Output the [X, Y] coordinate of the center of the cell containing the given text.  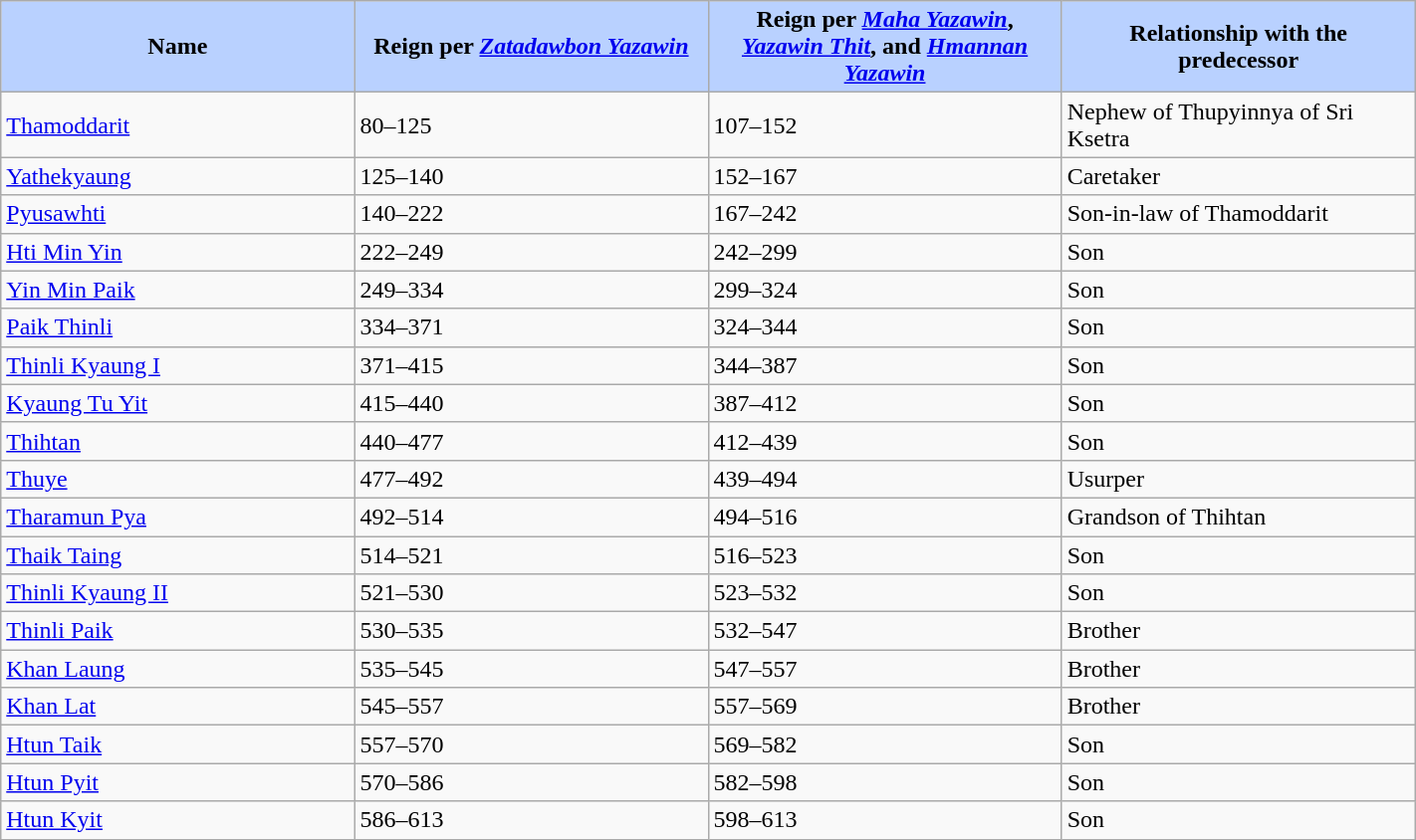
Reign per Zatadawbon Yazawin [532, 47]
140–222 [532, 214]
Htun Kyit [177, 820]
107–152 [884, 125]
557–570 [532, 744]
Name [177, 47]
Caretaker [1239, 176]
516–523 [884, 554]
415–440 [532, 403]
535–545 [532, 669]
Htun Pyit [177, 782]
545–557 [532, 707]
334–371 [532, 327]
Relationship with the predecessor [1239, 47]
Paik Thinli [177, 327]
Yin Min Paik [177, 290]
586–613 [532, 820]
167–242 [884, 214]
Thamoddarit [177, 125]
569–582 [884, 744]
557–569 [884, 707]
Thuye [177, 479]
299–324 [884, 290]
Khan Laung [177, 669]
Yathekyaung [177, 176]
Khan Lat [177, 707]
Usurper [1239, 479]
80–125 [532, 125]
Pyusawhti [177, 214]
Thinli Kyaung I [177, 365]
Grandson of Thihtan [1239, 517]
477–492 [532, 479]
494–516 [884, 517]
598–613 [884, 820]
547–557 [884, 669]
387–412 [884, 403]
242–299 [884, 252]
Thinli Paik [177, 631]
492–514 [532, 517]
514–521 [532, 554]
Kyaung Tu Yit [177, 403]
371–415 [532, 365]
Thaik Taing [177, 554]
523–532 [884, 593]
570–586 [532, 782]
582–598 [884, 782]
439–494 [884, 479]
Nephew of Thupyinnya of Sri Ksetra [1239, 125]
440–477 [532, 441]
344–387 [884, 365]
Thihtan [177, 441]
Hti Min Yin [177, 252]
222–249 [532, 252]
324–344 [884, 327]
249–334 [532, 290]
Reign per Maha Yazawin, Yazawin Thit, and Hmannan Yazawin [884, 47]
125–140 [532, 176]
Thinli Kyaung II [177, 593]
Htun Taik [177, 744]
530–535 [532, 631]
152–167 [884, 176]
Son-in-law of Thamoddarit [1239, 214]
521–530 [532, 593]
Tharamun Pya [177, 517]
532–547 [884, 631]
412–439 [884, 441]
